Determine the [x, y] coordinate at the center of the cell enclosing the given text.  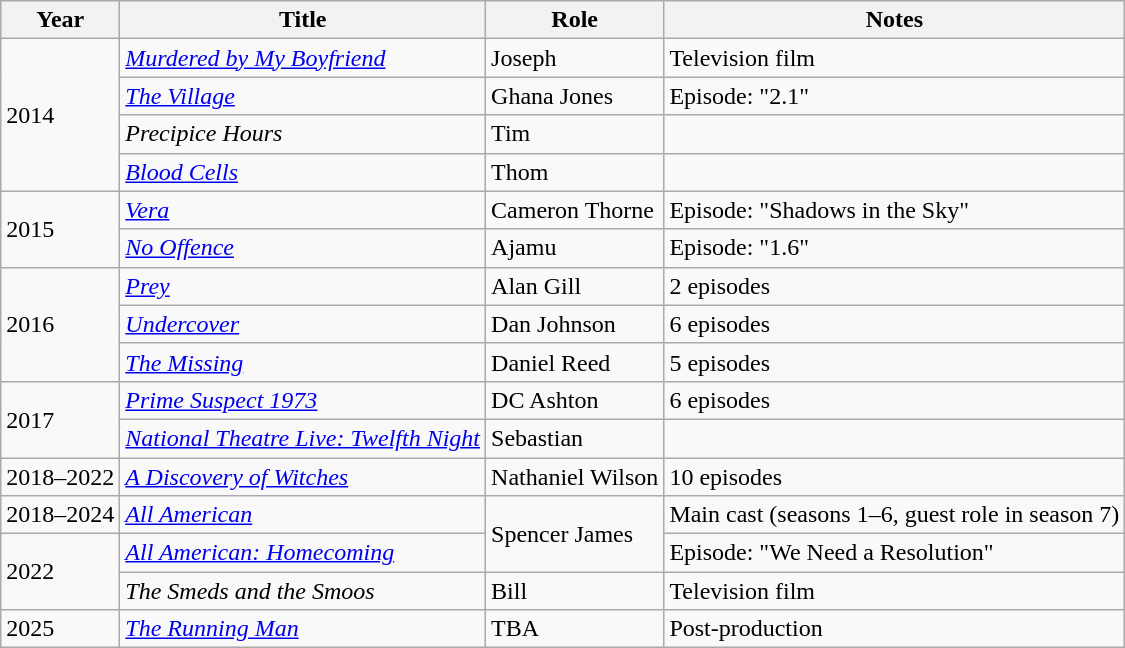
5 episodes [894, 362]
Dan Johnson [575, 324]
Tim [575, 134]
Episode: "2.1" [894, 96]
Spencer James [575, 534]
2022 [60, 572]
Notes [894, 20]
2015 [60, 229]
Undercover [303, 324]
Prime Suspect 1973 [303, 400]
Thom [575, 172]
Joseph [575, 58]
Year [60, 20]
Daniel Reed [575, 362]
Murdered by My Boyfriend [303, 58]
2018–2022 [60, 477]
Ajamu [575, 248]
Prey [303, 286]
2018–2024 [60, 515]
Alan Gill [575, 286]
The Village [303, 96]
Nathaniel Wilson [575, 477]
TBA [575, 629]
2017 [60, 419]
Post-production [894, 629]
Episode: "1.6" [894, 248]
The Missing [303, 362]
National Theatre Live: Twelfth Night [303, 438]
Blood Cells [303, 172]
Vera [303, 210]
2 episodes [894, 286]
2016 [60, 324]
All American [303, 515]
Bill [575, 591]
2014 [60, 115]
No Offence [303, 248]
Episode: "Shadows in the Sky" [894, 210]
Title [303, 20]
Ghana Jones [575, 96]
All American: Homecoming [303, 553]
Role [575, 20]
DC Ashton [575, 400]
Sebastian [575, 438]
Precipice Hours [303, 134]
The Running Man [303, 629]
Main cast (seasons 1–6, guest role in season 7) [894, 515]
Cameron Thorne [575, 210]
The Smeds and the Smoos [303, 591]
A Discovery of Witches [303, 477]
10 episodes [894, 477]
2025 [60, 629]
Episode: "We Need a Resolution" [894, 553]
